Locate the cell with the specified text and output its [X, Y] center coordinate. 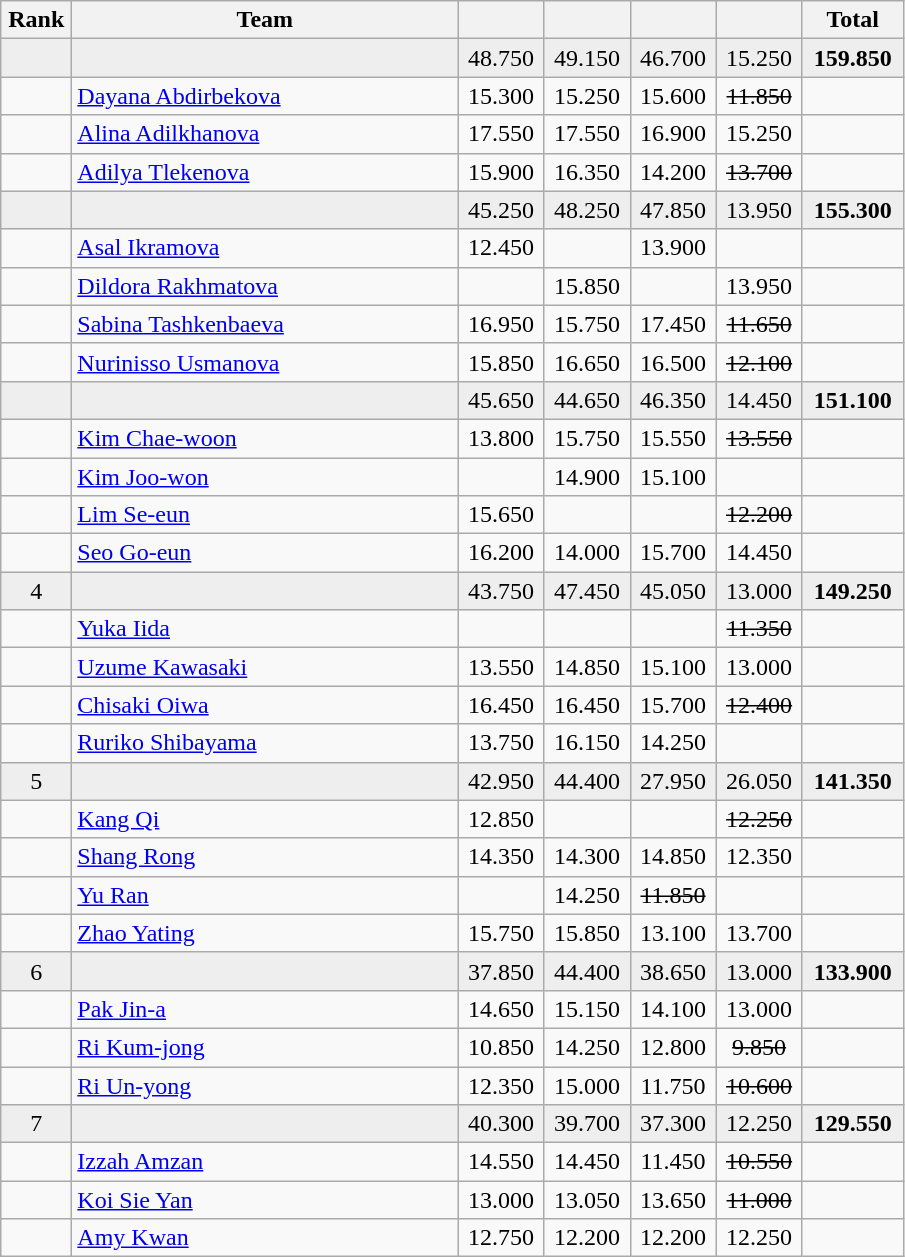
15.300 [501, 96]
Ruriko Shibayama [265, 743]
45.250 [501, 210]
43.750 [501, 591]
44.650 [587, 400]
Yuka Iida [265, 629]
Seo Go-eun [265, 553]
16.350 [587, 172]
133.900 [852, 971]
39.700 [587, 1124]
13.900 [673, 248]
47.450 [587, 591]
129.550 [852, 1124]
12.800 [673, 1047]
16.950 [501, 324]
Asal Ikramova [265, 248]
Dildora Rakhmatova [265, 286]
15.000 [587, 1085]
13.800 [501, 438]
15.550 [673, 438]
46.350 [673, 400]
11.000 [759, 1200]
141.350 [852, 781]
16.650 [587, 362]
9.850 [759, 1047]
10.850 [501, 1047]
Ri Kum-jong [265, 1047]
17.450 [673, 324]
16.150 [587, 743]
Yu Ran [265, 895]
Sabina Tashkenbaeva [265, 324]
37.300 [673, 1124]
5 [36, 781]
15.650 [501, 515]
Total [852, 20]
Zhao Yating [265, 933]
13.050 [587, 1200]
42.950 [501, 781]
Kim Chae-woon [265, 438]
Chisaki Oiwa [265, 705]
Izzah Amzan [265, 1162]
38.650 [673, 971]
16.200 [501, 553]
Nurinisso Usmanova [265, 362]
Adilya Tlekenova [265, 172]
26.050 [759, 781]
48.750 [501, 58]
47.850 [673, 210]
46.700 [673, 58]
12.400 [759, 705]
14.000 [587, 553]
14.350 [501, 857]
14.900 [587, 477]
48.250 [587, 210]
Rank [36, 20]
11.350 [759, 629]
10.550 [759, 1162]
Ri Un-yong [265, 1085]
12.750 [501, 1238]
12.850 [501, 819]
155.300 [852, 210]
12.450 [501, 248]
49.150 [587, 58]
4 [36, 591]
Team [265, 20]
14.300 [587, 857]
16.500 [673, 362]
14.550 [501, 1162]
13.750 [501, 743]
11.750 [673, 1085]
7 [36, 1124]
16.900 [673, 134]
11.450 [673, 1162]
Alina Adilkhanova [265, 134]
40.300 [501, 1124]
Uzume Kawasaki [265, 667]
14.100 [673, 1009]
10.600 [759, 1085]
45.650 [501, 400]
Dayana Abdirbekova [265, 96]
Amy Kwan [265, 1238]
12.100 [759, 362]
13.100 [673, 933]
Kim Joo-won [265, 477]
15.150 [587, 1009]
37.850 [501, 971]
11.650 [759, 324]
159.850 [852, 58]
14.200 [673, 172]
45.050 [673, 591]
Pak Jin-a [265, 1009]
27.950 [673, 781]
15.900 [501, 172]
13.650 [673, 1200]
Lim Se-eun [265, 515]
149.250 [852, 591]
Kang Qi [265, 819]
151.100 [852, 400]
Koi Sie Yan [265, 1200]
Shang Rong [265, 857]
6 [36, 971]
14.650 [501, 1009]
15.600 [673, 96]
